Extract the [X, Y] coordinate from the center of the cell holding the provided text.  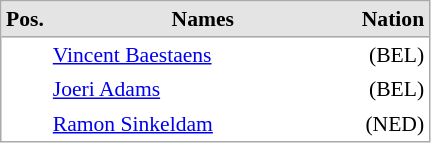
Joeri Adams [202, 89]
Names [202, 20]
Ramon Sinkeldam [202, 123]
Pos. [26, 20]
Nation [392, 20]
(NED) [392, 123]
Vincent Baestaens [202, 55]
